Output the [X, Y] coordinate of the center of the cell containing the given text.  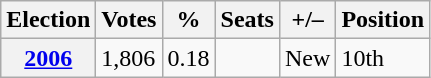
Election [48, 20]
Seats [247, 20]
New [307, 58]
+/– [307, 20]
2006 [48, 58]
% [188, 20]
10th [383, 58]
1,806 [129, 58]
Position [383, 20]
0.18 [188, 58]
Votes [129, 20]
